Extract the [X, Y] coordinate from the center of the cell holding the provided text.  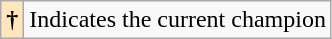
Indicates the current champion [178, 20]
† [12, 20]
